From the cell containing the given text, extract its center point as (X, Y) coordinate. 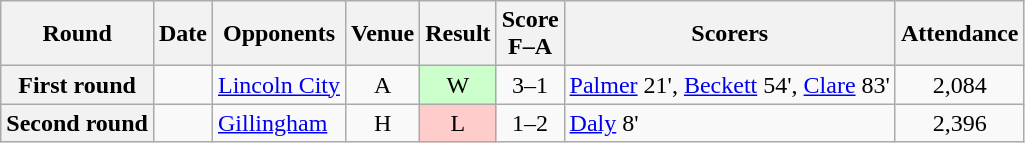
Attendance (959, 34)
Venue (383, 34)
Round (78, 34)
1–2 (530, 123)
Daly 8' (730, 123)
L (458, 123)
Result (458, 34)
Lincoln City (278, 85)
Date (182, 34)
2,396 (959, 123)
2,084 (959, 85)
Scorers (730, 34)
3–1 (530, 85)
Opponents (278, 34)
First round (78, 85)
Gillingham (278, 123)
W (458, 85)
Second round (78, 123)
A (383, 85)
ScoreF–A (530, 34)
Palmer 21', Beckett 54', Clare 83' (730, 85)
H (383, 123)
